Identify which cell holds the provided text, then report its (x, y) central coordinate. 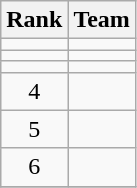
5 (34, 129)
4 (34, 91)
Rank (34, 20)
Team (102, 20)
6 (34, 167)
